Return the (x, y) coordinate for the center point of the cell that contains the specified text.  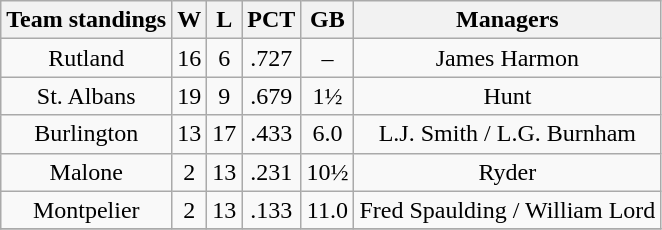
St. Albans (86, 96)
1½ (328, 96)
Malone (86, 172)
16 (190, 58)
PCT (272, 20)
19 (190, 96)
James Harmon (508, 58)
Montpelier (86, 210)
L (224, 20)
11.0 (328, 210)
.679 (272, 96)
.231 (272, 172)
6 (224, 58)
.727 (272, 58)
Rutland (86, 58)
10½ (328, 172)
.133 (272, 210)
6.0 (328, 134)
.433 (272, 134)
L.J. Smith / L.G. Burnham (508, 134)
Hunt (508, 96)
Managers (508, 20)
Ryder (508, 172)
W (190, 20)
17 (224, 134)
9 (224, 96)
Fred Spaulding / William Lord (508, 210)
– (328, 58)
Team standings (86, 20)
Burlington (86, 134)
GB (328, 20)
